Capture the cell that displays the provided text and extract its [x, y] central coordinate. 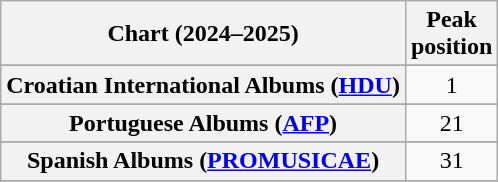
1 [451, 85]
Spanish Albums (PROMUSICAE) [204, 161]
Portuguese Albums (AFP) [204, 123]
Peakposition [451, 34]
31 [451, 161]
Chart (2024–2025) [204, 34]
21 [451, 123]
Croatian International Albums (HDU) [204, 85]
